Identify which cell holds the provided text, then report its [X, Y] central coordinate. 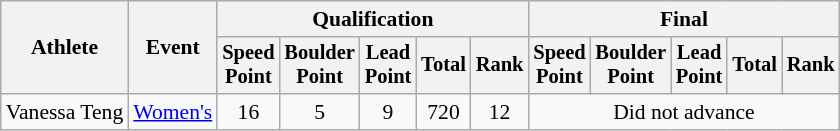
Athlete [65, 48]
720 [444, 112]
Vanessa Teng [65, 112]
Event [172, 48]
12 [500, 112]
Women's [172, 112]
Qualification [372, 19]
5 [319, 112]
9 [388, 112]
Did not advance [684, 112]
Final [684, 19]
16 [248, 112]
